Scan for the cell matching the given text and deliver its (X, Y) coordinate at center. 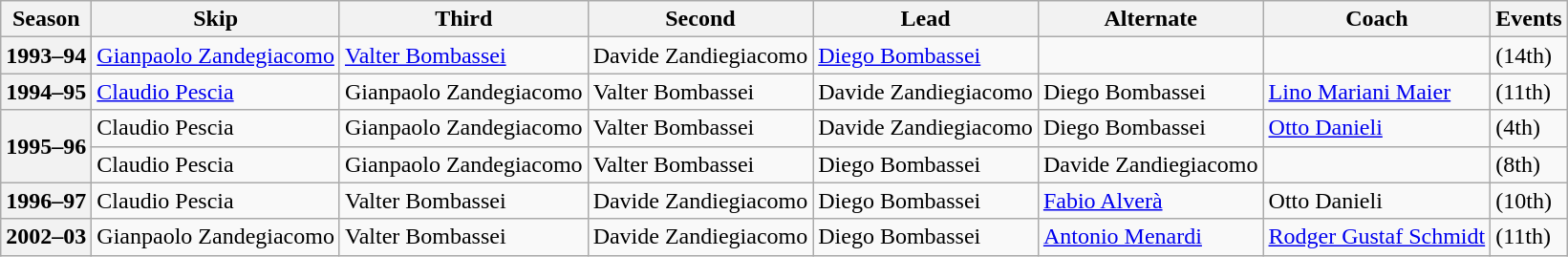
(14th) (1529, 55)
Lino Mariani Maier (1377, 92)
Events (1529, 19)
Fabio Alverà (1150, 201)
Second (700, 19)
2002–03 (46, 237)
(4th) (1529, 128)
1993–94 (46, 55)
1994–95 (46, 92)
Rodger Gustaf Schmidt (1377, 237)
Skip (216, 19)
Coach (1377, 19)
1996–97 (46, 201)
(8th) (1529, 164)
Antonio Menardi (1150, 237)
1995–96 (46, 146)
(10th) (1529, 201)
Third (463, 19)
Alternate (1150, 19)
Season (46, 19)
Lead (926, 19)
